Capture the cell that displays the provided text and extract its (x, y) central coordinate. 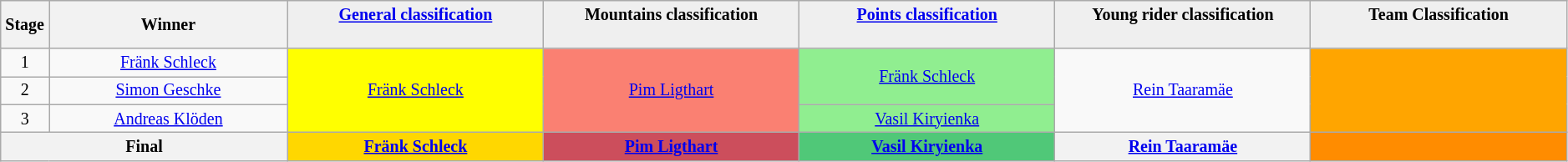
Andreas Klöden (169, 119)
Points classification (927, 25)
Winner (169, 25)
Young rider classification (1183, 25)
General classification (415, 25)
3 (25, 119)
Stage (25, 25)
2 (25, 90)
Mountains classification (671, 25)
Final (145, 147)
Team Classification (1439, 25)
1 (25, 63)
Simon Geschke (169, 90)
